For the text-containing cell, return its midpoint in (x, y) coordinate format. 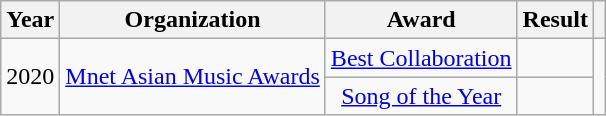
Result (555, 20)
Award (421, 20)
Mnet Asian Music Awards (193, 77)
Year (30, 20)
2020 (30, 77)
Organization (193, 20)
Song of the Year (421, 96)
Best Collaboration (421, 58)
